From the cell containing the given text, extract its center point as [x, y] coordinate. 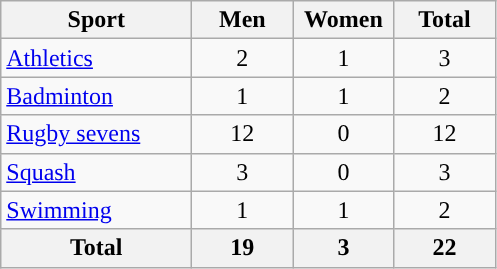
Women [344, 20]
22 [444, 248]
Athletics [96, 58]
Rugby sevens [96, 134]
Badminton [96, 96]
19 [242, 248]
Squash [96, 172]
Swimming [96, 210]
Sport [96, 20]
Men [242, 20]
